Find where the given text appears and provide that cell's center as (x, y) coordinate. 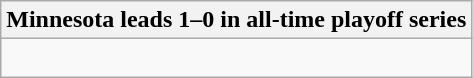
Minnesota leads 1–0 in all-time playoff series (236, 20)
